From the cell containing the given text, extract its center point as (X, Y) coordinate. 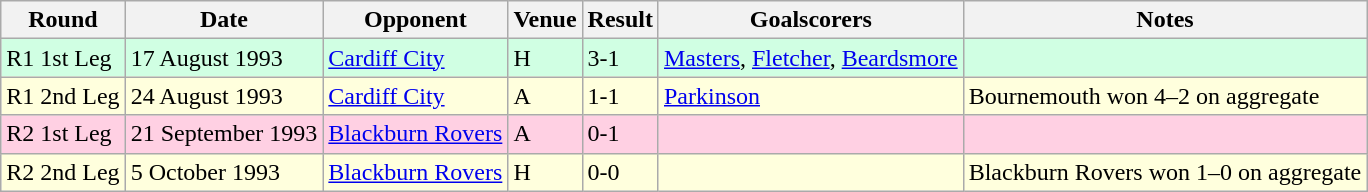
Opponent (416, 20)
Parkinson (810, 96)
Result (620, 20)
Notes (1165, 20)
1-1 (620, 96)
Blackburn Rovers won 1–0 on aggregate (1165, 172)
21 September 1993 (224, 134)
3-1 (620, 58)
R2 2nd Leg (63, 172)
0-1 (620, 134)
24 August 1993 (224, 96)
17 August 1993 (224, 58)
Goalscorers (810, 20)
R1 1st Leg (63, 58)
R1 2nd Leg (63, 96)
Venue (545, 20)
Date (224, 20)
Masters, Fletcher, Beardsmore (810, 58)
5 October 1993 (224, 172)
0-0 (620, 172)
Round (63, 20)
R2 1st Leg (63, 134)
Bournemouth won 4–2 on aggregate (1165, 96)
